Identify which cell holds the provided text, then report its (X, Y) central coordinate. 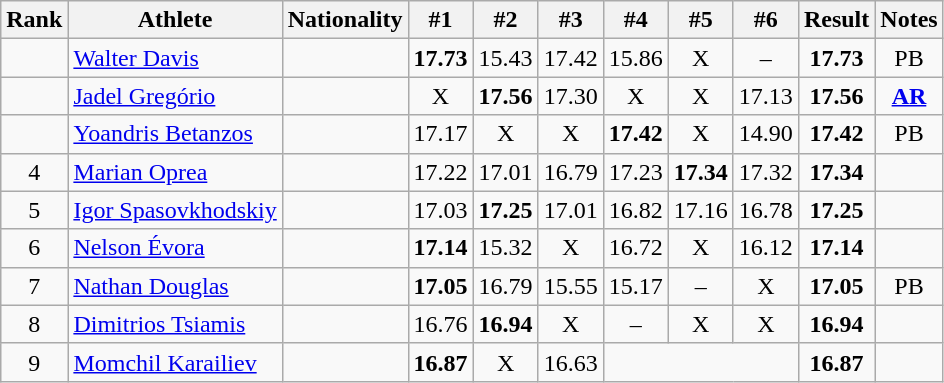
Marian Oprea (175, 172)
16.12 (766, 248)
16.63 (570, 362)
17.30 (570, 96)
Walter Davis (175, 58)
Momchil Karailiev (175, 362)
16.72 (636, 248)
17.13 (766, 96)
Yoandris Betanzos (175, 134)
16.76 (440, 324)
15.86 (636, 58)
7 (34, 286)
15.55 (570, 286)
8 (34, 324)
16.82 (636, 210)
17.16 (700, 210)
9 (34, 362)
Nathan Douglas (175, 286)
14.90 (766, 134)
17.03 (440, 210)
#1 (440, 20)
5 (34, 210)
17.17 (440, 134)
#3 (570, 20)
17.22 (440, 172)
AR (909, 96)
Nationality (345, 20)
15.17 (636, 286)
#5 (700, 20)
Rank (34, 20)
#6 (766, 20)
Jadel Gregório (175, 96)
16.78 (766, 210)
4 (34, 172)
#4 (636, 20)
Igor Spasovkhodskiy (175, 210)
Athlete (175, 20)
#2 (506, 20)
Nelson Évora (175, 248)
15.32 (506, 248)
Result (836, 20)
Notes (909, 20)
6 (34, 248)
15.43 (506, 58)
17.32 (766, 172)
Dimitrios Tsiamis (175, 324)
17.23 (636, 172)
